From the cell containing the given text, extract its center point as [x, y] coordinate. 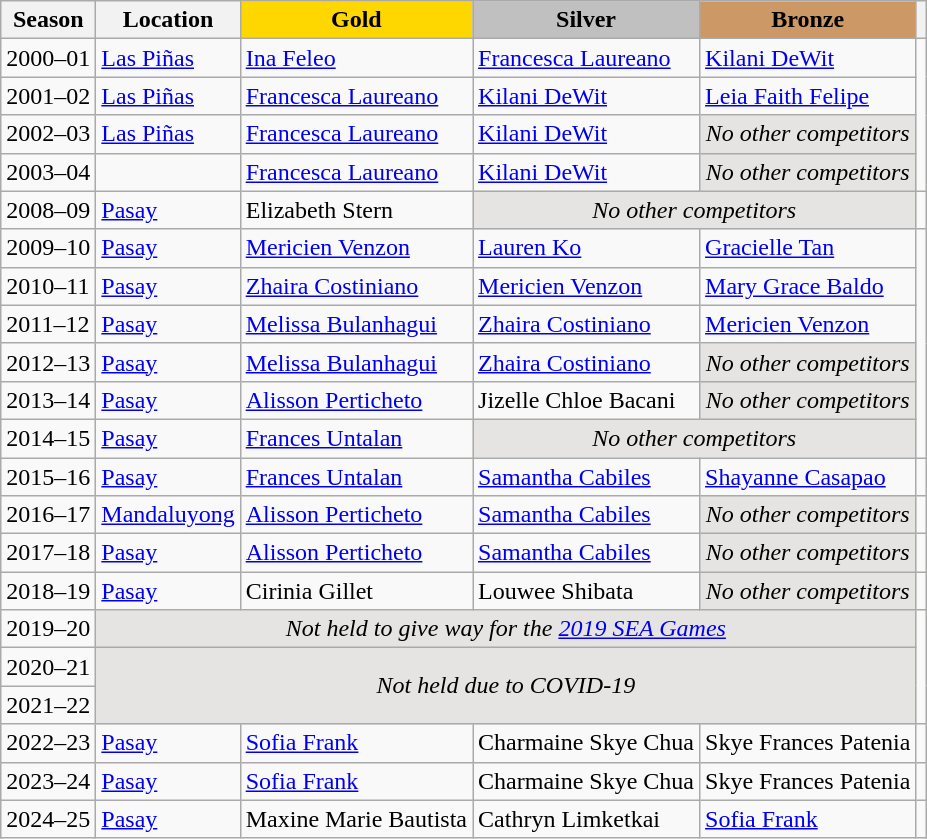
Cirinia Gillet [356, 591]
Ina Feleo [356, 58]
Cathryn Limketkai [586, 819]
Leia Faith Felipe [808, 96]
2022–23 [48, 743]
2009–10 [48, 248]
2013–14 [48, 400]
2018–19 [48, 591]
2014–15 [48, 438]
Elizabeth Stern [356, 210]
2016–17 [48, 515]
2002–03 [48, 134]
2012–13 [48, 362]
2024–25 [48, 819]
Gold [356, 20]
Season [48, 20]
2010–11 [48, 286]
Bronze [808, 20]
2021–22 [48, 705]
2019–20 [48, 629]
2000–01 [48, 58]
Shayanne Casapao [808, 477]
Mary Grace Baldo [808, 286]
Not held to give way for the 2019 SEA Games [506, 629]
2023–24 [48, 781]
2015–16 [48, 477]
2003–04 [48, 172]
Louwee Shibata [586, 591]
Gracielle Tan [808, 248]
Silver [586, 20]
Location [168, 20]
2008–09 [48, 210]
Lauren Ko [586, 248]
2020–21 [48, 667]
2017–18 [48, 553]
2001–02 [48, 96]
2011–12 [48, 324]
Mandaluyong [168, 515]
Jizelle Chloe Bacani [586, 400]
Not held due to COVID-19 [506, 686]
Maxine Marie Bautista [356, 819]
